Pinpoint the cell where the given text exists, returning its [x, y] midpoint coordinate. 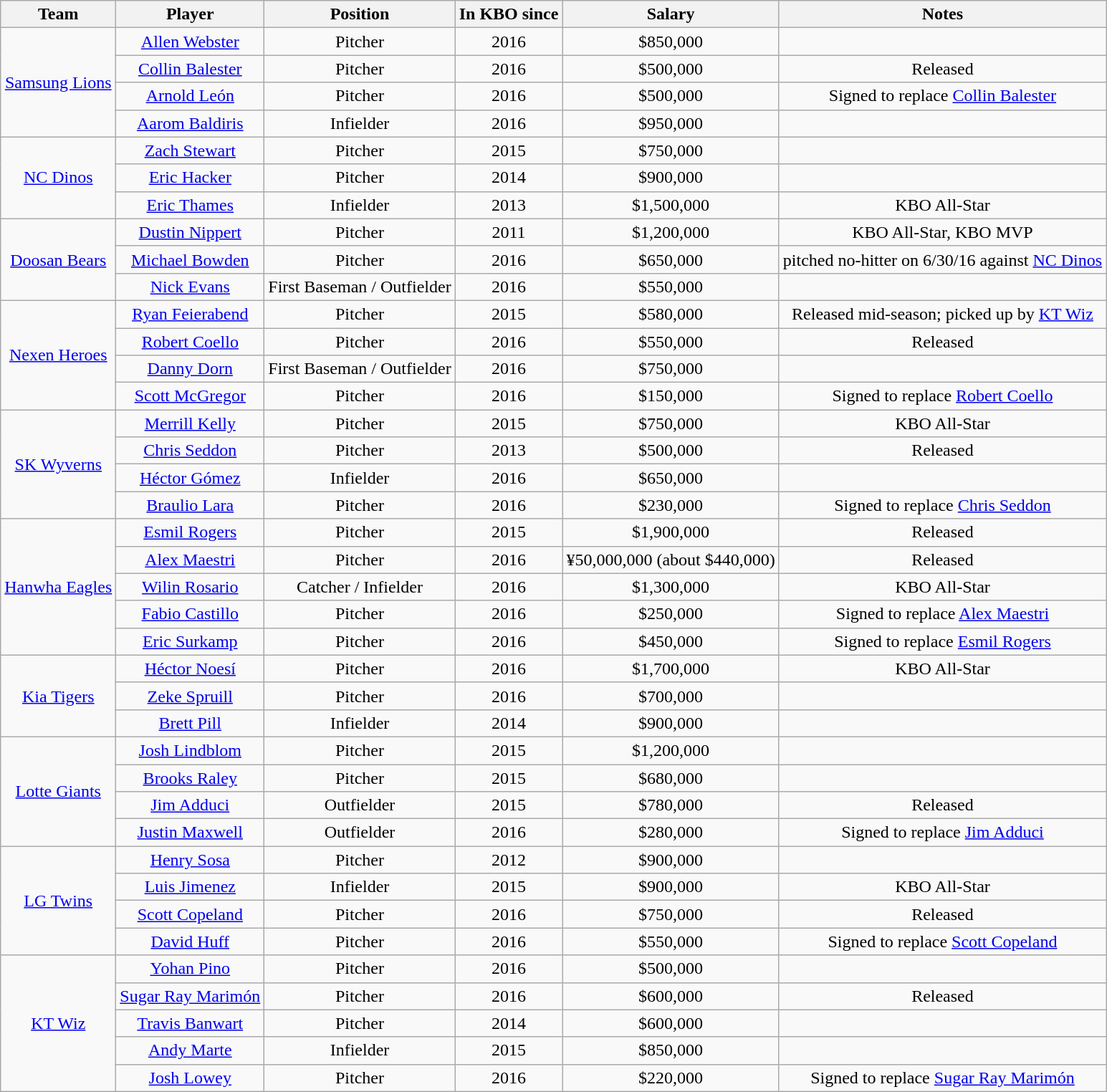
David Huff [191, 942]
pitched no-hitter on 6/30/16 against NC Dinos [942, 259]
Scott Copeland [191, 914]
Chris Seddon [191, 451]
Doosan Bears [59, 259]
Justin Maxwell [191, 833]
Nick Evans [191, 287]
Samsung Lions [59, 82]
Arnold León [191, 96]
Collin Balester [191, 69]
Signed to replace Jim Adduci [942, 833]
Yohan Pino [191, 969]
2012 [509, 860]
In KBO since [509, 14]
$1,500,000 [671, 205]
$150,000 [671, 396]
Alex Maestri [191, 560]
Wilin Rosario [191, 587]
$680,000 [671, 777]
KBO All-Star, KBO MVP [942, 232]
Travis Banwart [191, 1023]
Josh Lowey [191, 1078]
Signed to replace Chris Seddon [942, 505]
2011 [509, 232]
Zach Stewart [191, 150]
Signed to replace Scott Copeland [942, 942]
Eric Hacker [191, 178]
Allen Webster [191, 42]
Hanwha Eagles [59, 587]
Kia Tigers [59, 696]
Salary [671, 14]
NC Dinos [59, 178]
$250,000 [671, 614]
$700,000 [671, 696]
Merrill Kelly [191, 423]
Héctor Gómez [191, 478]
Sugar Ray Marimón [191, 996]
$220,000 [671, 1078]
Zeke Spruill [191, 696]
Signed to replace Alex Maestri [942, 614]
$580,000 [671, 314]
Position [360, 14]
Eric Thames [191, 205]
KT Wiz [59, 1023]
Lotte Giants [59, 791]
$1,300,000 [671, 587]
Esmil Rogers [191, 532]
Fabio Castillo [191, 614]
Signed to replace Collin Balester [942, 96]
Braulio Lara [191, 505]
LG Twins [59, 901]
Michael Bowden [191, 259]
$230,000 [671, 505]
Josh Lindblom [191, 750]
Catcher / Infielder [360, 587]
Luis Jimenez [191, 887]
Released mid-season; picked up by KT Wiz [942, 314]
$1,700,000 [671, 669]
Eric Surkamp [191, 641]
Signed to replace Robert Coello [942, 396]
Brooks Raley [191, 777]
Signed to replace Sugar Ray Marimón [942, 1078]
$950,000 [671, 123]
$280,000 [671, 833]
SK Wyverns [59, 464]
Signed to replace Esmil Rogers [942, 641]
Héctor Noesí [191, 669]
Robert Coello [191, 342]
Notes [942, 14]
Aarom Baldiris [191, 123]
Jim Adduci [191, 805]
$450,000 [671, 641]
Danny Dorn [191, 369]
Scott McGregor [191, 396]
Nexen Heroes [59, 355]
Dustin Nippert [191, 232]
Team [59, 14]
Player [191, 14]
Ryan Feierabend [191, 314]
$780,000 [671, 805]
Andy Marte [191, 1050]
Henry Sosa [191, 860]
Brett Pill [191, 723]
¥50,000,000 (about $440,000) [671, 560]
$1,900,000 [671, 532]
